Locate the cell with the specified text and output its [x, y] center coordinate. 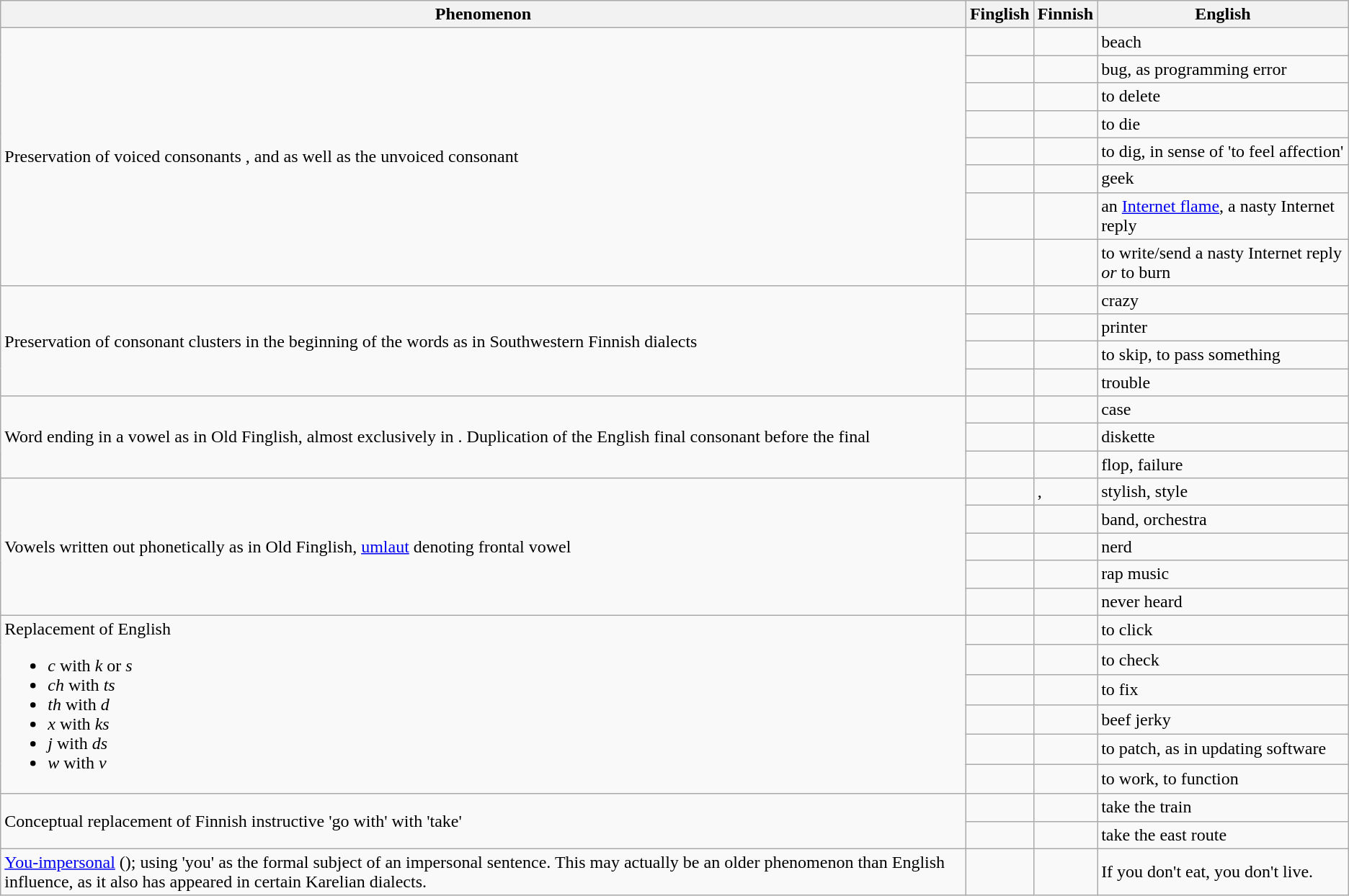
Replacement of Englishc with k or sch with tsth with dx with ksj with dsw with v [484, 704]
never heard [1224, 601]
geek [1224, 179]
beef jerky [1224, 719]
case [1224, 410]
trouble [1224, 382]
Preservation of consonant clusters in the beginning of the words as in Southwestern Finnish dialects [484, 341]
Vowels written out phonetically as in Old Finglish, umlaut denoting frontal vowel [484, 547]
to click [1224, 630]
bug, as programming error [1224, 69]
take the east route [1224, 835]
nerd [1224, 547]
stylish, style [1224, 492]
band, orchestra [1224, 519]
Finnish [1065, 14]
to patch, as in updating software [1224, 749]
beach [1224, 42]
crazy [1224, 300]
Finglish [999, 14]
to dig, in sense of 'to feel affection' [1224, 151]
to work, to function [1224, 779]
to skip, to pass something [1224, 354]
Preservation of voiced consonants , and as well as the unvoiced consonant [484, 157]
to die [1224, 124]
diskette [1224, 437]
, [1065, 492]
English [1224, 14]
to check [1224, 660]
printer [1224, 327]
Word ending in a vowel as in Old Finglish, almost exclusively in . Duplication of the English final consonant before the final [484, 437]
Phenomenon [484, 14]
take the train [1224, 807]
to write/send a nasty Internet reply or to burn [1224, 262]
an Internet flame, a nasty Internet reply [1224, 216]
to fix [1224, 690]
rap music [1224, 574]
Conceptual replacement of Finnish instructive 'go with' with 'take' [484, 821]
flop, failure [1224, 465]
If you don't eat, you don't live. [1224, 872]
to delete [1224, 97]
